Locate the cell with the specified text and output its [X, Y] center coordinate. 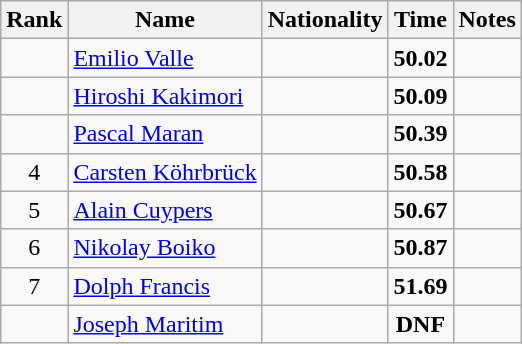
6 [34, 248]
50.67 [420, 210]
Alain Cuypers [165, 210]
50.09 [420, 96]
Rank [34, 20]
4 [34, 172]
7 [34, 286]
Nikolay Boiko [165, 248]
5 [34, 210]
Hiroshi Kakimori [165, 96]
Emilio Valle [165, 58]
Nationality [325, 20]
50.58 [420, 172]
Notes [487, 20]
51.69 [420, 286]
50.39 [420, 134]
50.02 [420, 58]
50.87 [420, 248]
Pascal Maran [165, 134]
Carsten Köhrbrück [165, 172]
DNF [420, 324]
Time [420, 20]
Joseph Maritim [165, 324]
Name [165, 20]
Dolph Francis [165, 286]
